Extract the (X, Y) coordinate from the center of the cell holding the provided text.  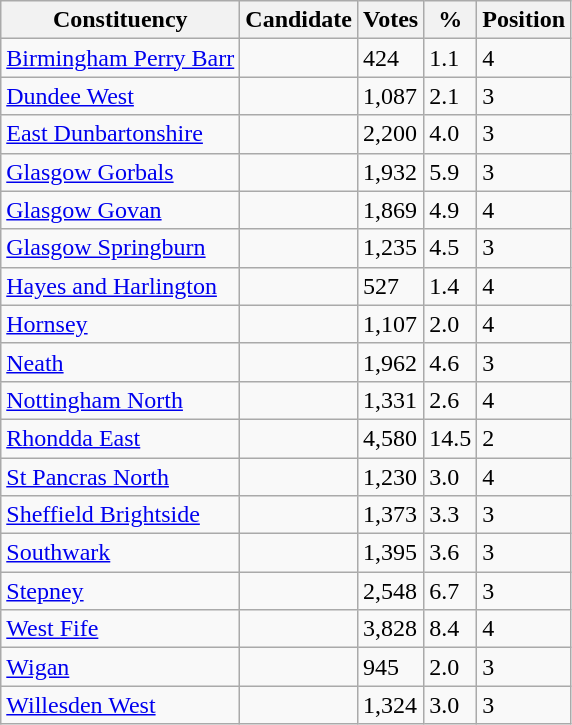
Hayes and Harlington (120, 286)
1,324 (391, 705)
Position (524, 20)
3.3 (450, 515)
1,932 (391, 172)
1,962 (391, 362)
1.1 (450, 58)
527 (391, 286)
424 (391, 58)
Birmingham Perry Barr (120, 58)
945 (391, 667)
1,869 (391, 210)
Wigan (120, 667)
Stepney (120, 591)
West Fife (120, 629)
East Dunbartonshire (120, 134)
2,548 (391, 591)
2.1 (450, 96)
4.0 (450, 134)
Glasgow Govan (120, 210)
Candidate (299, 20)
Southwark (120, 553)
Rhondda East (120, 438)
1,395 (391, 553)
6.7 (450, 591)
2.6 (450, 400)
1,331 (391, 400)
% (450, 20)
4,580 (391, 438)
1,230 (391, 477)
14.5 (450, 438)
Glasgow Springburn (120, 248)
Votes (391, 20)
Nottingham North (120, 400)
Willesden West (120, 705)
1.4 (450, 286)
Glasgow Gorbals (120, 172)
Sheffield Brightside (120, 515)
Neath (120, 362)
St Pancras North (120, 477)
1,107 (391, 324)
2 (524, 438)
5.9 (450, 172)
Dundee West (120, 96)
3,828 (391, 629)
3.6 (450, 553)
4.6 (450, 362)
1,373 (391, 515)
8.4 (450, 629)
Hornsey (120, 324)
Constituency (120, 20)
4.9 (450, 210)
4.5 (450, 248)
1,087 (391, 96)
1,235 (391, 248)
2,200 (391, 134)
